From the cell containing the given text, extract its center point as [X, Y] coordinate. 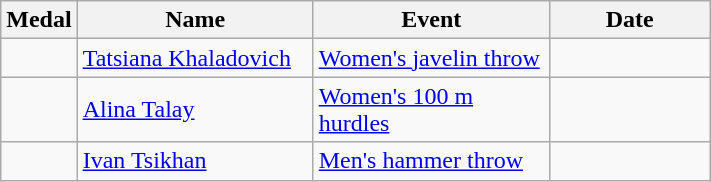
Women's javelin throw [431, 58]
Alina Talay [195, 110]
Men's hammer throw [431, 161]
Women's 100 m hurdles [431, 110]
Event [431, 20]
Tatsiana Khaladovich [195, 58]
Name [195, 20]
Ivan Tsikhan [195, 161]
Date [630, 20]
Medal [39, 20]
